Identify which cell holds the provided text, then report its (X, Y) central coordinate. 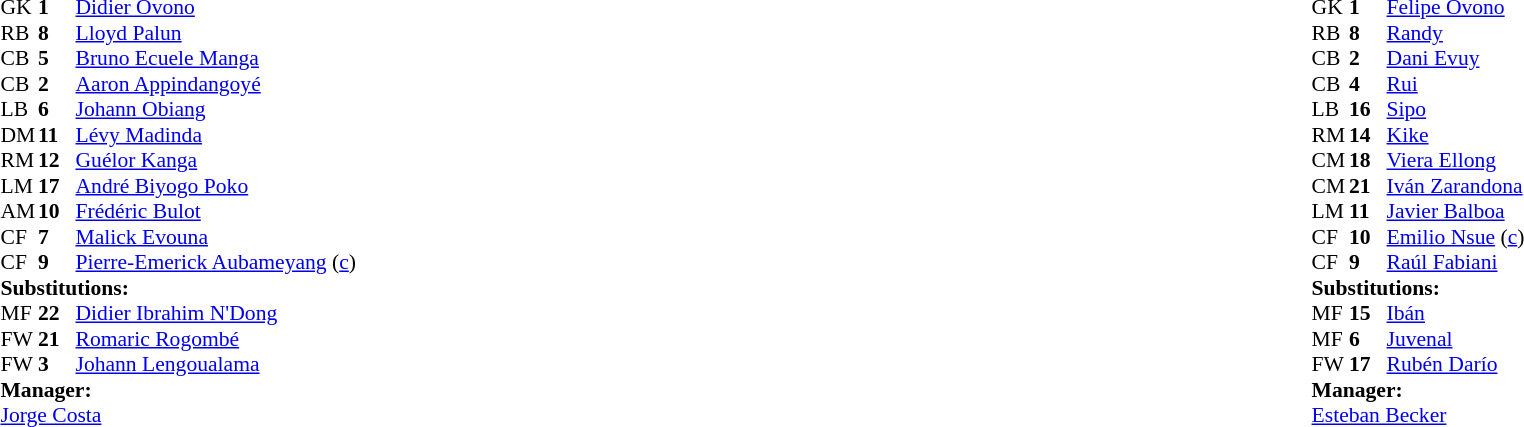
AM (19, 211)
Malick Evouna (216, 237)
22 (57, 313)
DM (19, 135)
7 (57, 237)
4 (1368, 84)
14 (1368, 135)
12 (57, 161)
Johann Obiang (216, 109)
Johann Lengoualama (216, 365)
Didier Ibrahim N'Dong (216, 313)
3 (57, 365)
15 (1368, 313)
Manager: (178, 390)
18 (1368, 161)
Lévy Madinda (216, 135)
Aaron Appindangoyé (216, 84)
Romaric Rogombé (216, 339)
Substitutions: (178, 288)
Bruno Ecuele Manga (216, 59)
Lloyd Palun (216, 33)
Pierre-Emerick Aubameyang (c) (216, 263)
16 (1368, 109)
Guélor Kanga (216, 161)
5 (57, 59)
André Biyogo Poko (216, 186)
Frédéric Bulot (216, 211)
